Capture the cell that displays the provided text and extract its (X, Y) central coordinate. 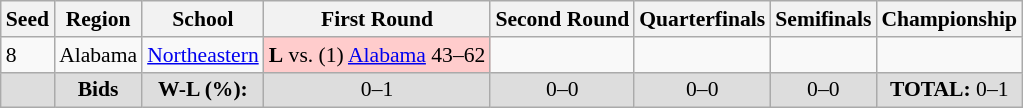
Northeastern (203, 55)
Bids (98, 90)
L vs. (1) Alabama 43–62 (378, 55)
Quarterfinals (702, 19)
8 (28, 55)
W-L (%): (203, 90)
0–1 (378, 90)
Seed (28, 19)
Region (98, 19)
Semifinals (823, 19)
Second Round (562, 19)
First Round (378, 19)
Alabama (98, 55)
TOTAL: 0–1 (949, 90)
School (203, 19)
Championship (949, 19)
